From the cell containing the given text, extract its center point as [x, y] coordinate. 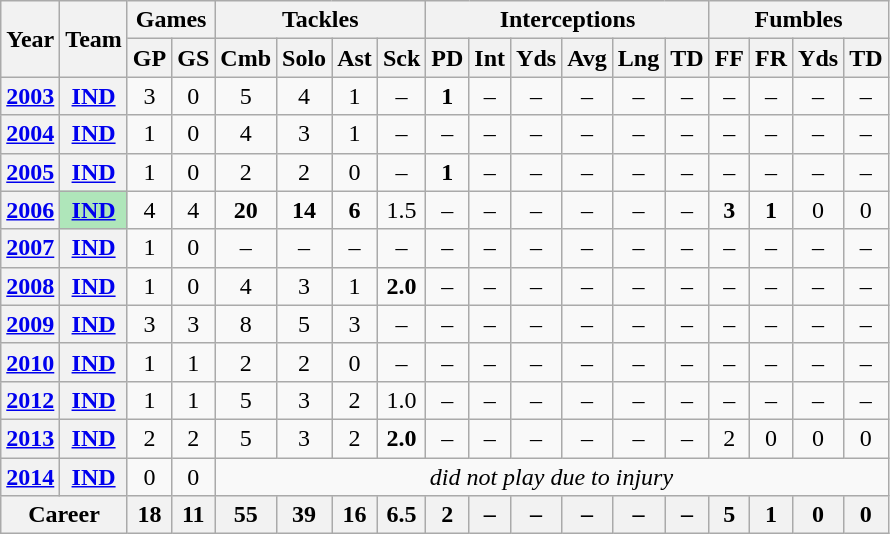
Lng [638, 58]
6.5 [401, 515]
FF [729, 58]
2003 [30, 96]
2014 [30, 477]
Sck [401, 58]
Avg [588, 58]
Int [490, 58]
1.5 [401, 210]
6 [355, 210]
FR [772, 58]
39 [304, 515]
Interceptions [568, 20]
2008 [30, 286]
did not play due to injury [552, 477]
2009 [30, 324]
2012 [30, 400]
Career [64, 515]
2006 [30, 210]
Fumbles [798, 20]
18 [149, 515]
2004 [30, 134]
2010 [30, 362]
PD [448, 58]
Games [170, 20]
2013 [30, 438]
Tackles [320, 20]
GS [194, 58]
8 [246, 324]
11 [194, 515]
Solo [304, 58]
GP [149, 58]
Ast [355, 58]
Year [30, 39]
14 [304, 210]
Cmb [246, 58]
1.0 [401, 400]
2005 [30, 172]
55 [246, 515]
20 [246, 210]
Team [94, 39]
16 [355, 515]
2007 [30, 248]
